Find where the given text appears and provide that cell's center as [X, Y] coordinate. 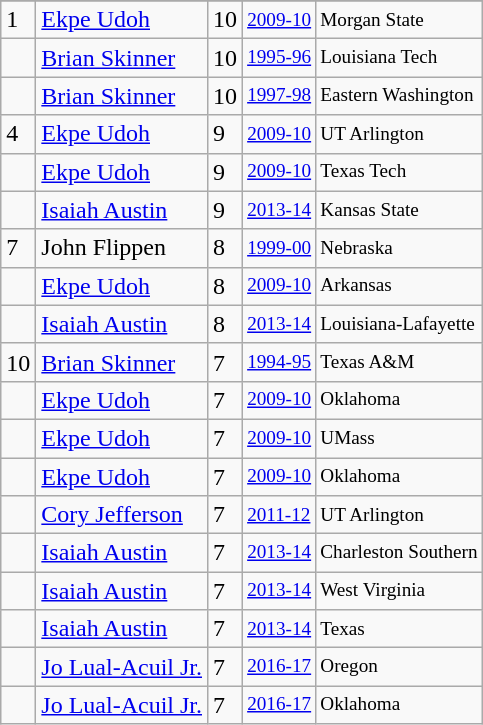
Morgan State [399, 20]
Charleston Southern [399, 553]
West Virginia [399, 591]
Cory Jefferson [122, 515]
Kansas State [399, 210]
1 [18, 20]
2011-12 [280, 515]
Louisiana Tech [399, 58]
1994-95 [280, 362]
UMass [399, 438]
1999-00 [280, 248]
Oregon [399, 667]
Texas Tech [399, 172]
1997-98 [280, 96]
Texas [399, 629]
Eastern Washington [399, 96]
4 [18, 134]
1995-96 [280, 58]
Louisiana-Lafayette [399, 324]
Nebraska [399, 248]
Texas A&M [399, 362]
John Flippen [122, 248]
Arkansas [399, 286]
